Identify which cell holds the provided text, then report its [X, Y] central coordinate. 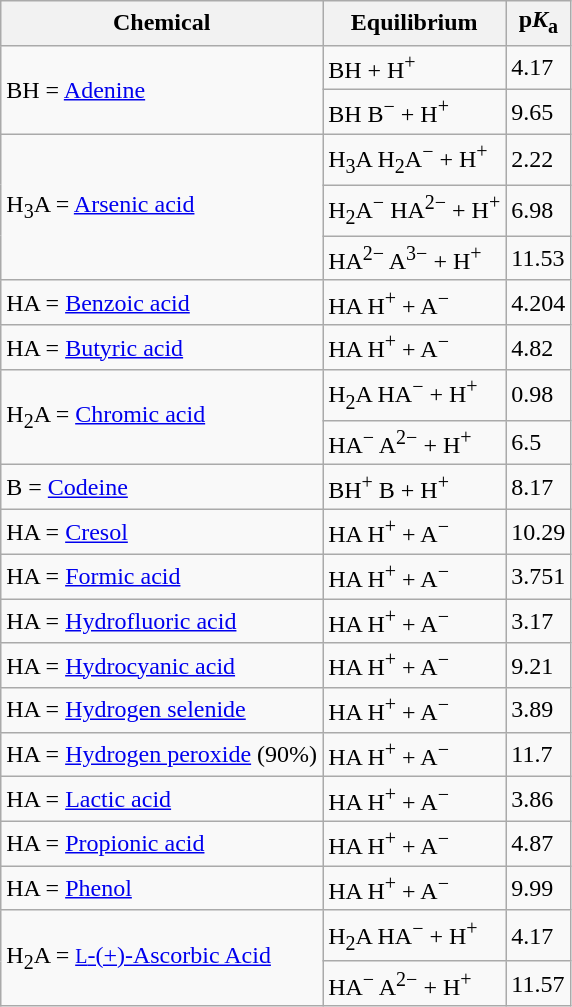
HA = Hydrofluoric acid [162, 622]
9.65 [538, 112]
11.53 [538, 258]
BH = Adenine [162, 90]
3.86 [538, 800]
B = Codeine [162, 488]
H2A = L-(+)-Ascorbic Acid [162, 958]
H3A H2A− + H+ [414, 160]
Chemical [162, 23]
H3A = Arsenic acid [162, 207]
3.89 [538, 710]
9.21 [538, 666]
HA2− A3− + H+ [414, 258]
4.204 [538, 302]
4.87 [538, 844]
2.22 [538, 160]
6.5 [538, 442]
HA = Formic acid [162, 576]
8.17 [538, 488]
3.17 [538, 622]
0.98 [538, 396]
H2A− HA2− + H+ [414, 210]
HA = Hydrocyanic acid [162, 666]
HA = Butyric acid [162, 348]
pKa [538, 23]
H2A = Chromic acid [162, 418]
11.7 [538, 754]
BH+ B + H+ [414, 488]
6.98 [538, 210]
HA = Hydrogen peroxide (90%) [162, 754]
11.57 [538, 984]
HA = Hydrogen selenide [162, 710]
HA = Propionic acid [162, 844]
9.99 [538, 888]
BH B− + H+ [414, 112]
3.751 [538, 576]
10.29 [538, 532]
HA = Phenol [162, 888]
HA = Benzoic acid [162, 302]
Equilibrium [414, 23]
4.82 [538, 348]
BH + H+ [414, 68]
HA = Lactic acid [162, 800]
HA = Cresol [162, 532]
